Scan for the cell matching the given text and deliver its (X, Y) coordinate at center. 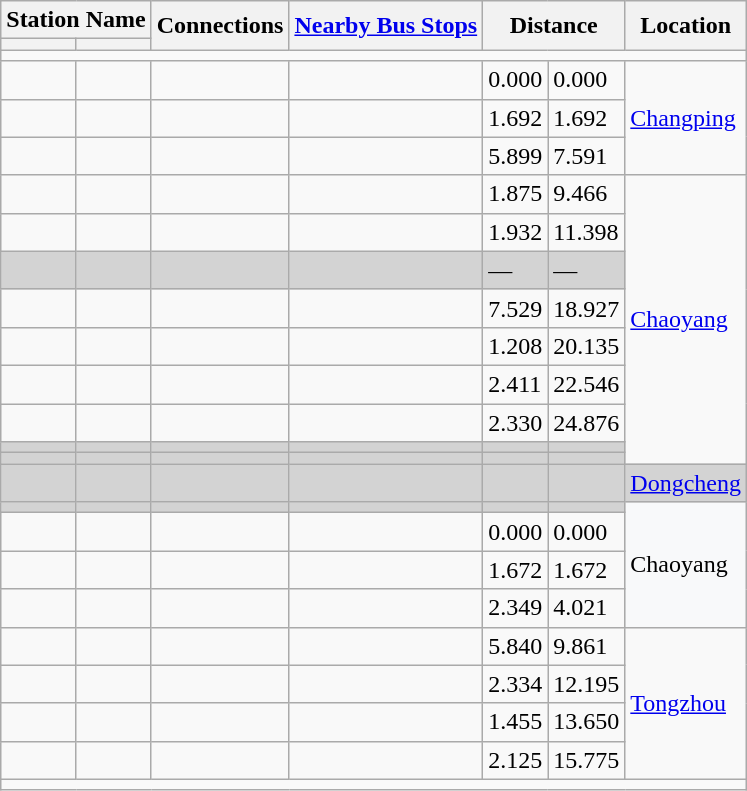
22.546 (586, 384)
2.334 (516, 684)
1.455 (516, 722)
Changping (686, 118)
2.349 (516, 608)
7.591 (586, 156)
7.529 (516, 308)
4.021 (586, 608)
5.840 (516, 646)
5.899 (516, 156)
Nearby Bus Stops (386, 26)
Distance (554, 26)
24.876 (586, 423)
1.875 (516, 194)
Location (686, 26)
Station Name (76, 20)
2.330 (516, 423)
2.411 (516, 384)
9.466 (586, 194)
11.398 (586, 232)
18.927 (586, 308)
1.208 (516, 346)
Connections (220, 26)
20.135 (586, 346)
1.932 (516, 232)
15.775 (586, 760)
Dongcheng (686, 483)
2.125 (516, 760)
13.650 (586, 722)
12.195 (586, 684)
9.861 (586, 646)
Tongzhou (686, 703)
